For the text-containing cell, return its midpoint in (x, y) coordinate format. 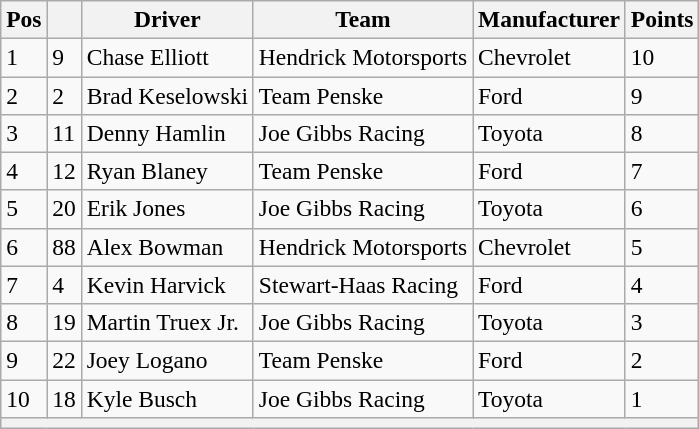
20 (64, 209)
22 (64, 360)
Chase Elliott (167, 57)
Manufacturer (550, 19)
Brad Keselowski (167, 95)
Kevin Harvick (167, 285)
12 (64, 171)
Denny Hamlin (167, 133)
Martin Truex Jr. (167, 322)
Driver (167, 19)
Erik Jones (167, 209)
Joey Logano (167, 360)
Stewart-Haas Racing (362, 285)
Alex Bowman (167, 247)
11 (64, 133)
Pos (24, 19)
Team (362, 19)
88 (64, 247)
Ryan Blaney (167, 171)
18 (64, 398)
19 (64, 322)
Points (662, 19)
Kyle Busch (167, 398)
